From the cell containing the given text, extract its center point as [X, Y] coordinate. 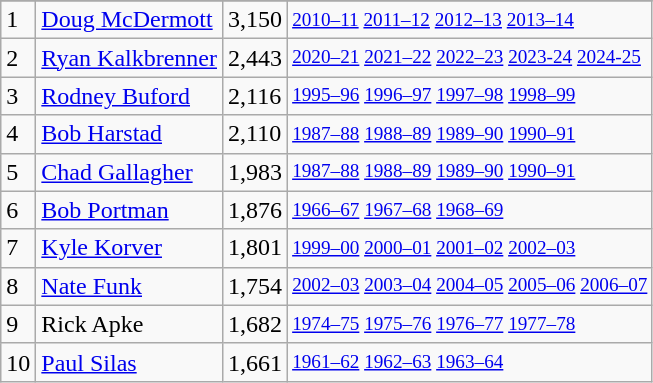
9 [18, 324]
3,150 [256, 20]
2,116 [256, 96]
Rick Apke [130, 324]
2010–11 2011–12 2012–13 2013–14 [470, 20]
1,661 [256, 362]
1,754 [256, 286]
1966–67 1967–68 1968–69 [470, 210]
1961–62 1962–63 1963–64 [470, 362]
Nate Funk [130, 286]
3 [18, 96]
Bob Portman [130, 210]
4 [18, 134]
2,110 [256, 134]
2,443 [256, 58]
1,801 [256, 248]
1,876 [256, 210]
5 [18, 172]
Doug McDermott [130, 20]
1974–75 1975–76 1976–77 1977–78 [470, 324]
1999–00 2000–01 2001–02 2002–03 [470, 248]
Bob Harstad [130, 134]
Rodney Buford [130, 96]
Chad Gallagher [130, 172]
1,682 [256, 324]
2002–03 2003–04 2004–05 2005–06 2006–07 [470, 286]
Ryan Kalkbrenner [130, 58]
1995–96 1996–97 1997–98 1998–99 [470, 96]
Paul Silas [130, 362]
Kyle Korver [130, 248]
8 [18, 286]
1 [18, 20]
10 [18, 362]
2020–21 2021–22 2022–23 2023-24 2024-25 [470, 58]
1,983 [256, 172]
6 [18, 210]
7 [18, 248]
2 [18, 58]
